Find where the given text appears and provide that cell's center as (x, y) coordinate. 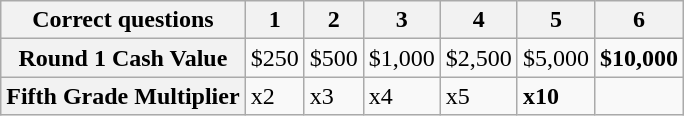
5 (556, 20)
3 (402, 20)
x10 (556, 96)
x3 (334, 96)
4 (478, 20)
$1,000 (402, 58)
$250 (274, 58)
6 (638, 20)
$10,000 (638, 58)
$500 (334, 58)
$5,000 (556, 58)
x2 (274, 96)
x4 (402, 96)
1 (274, 20)
Round 1 Cash Value (123, 58)
2 (334, 20)
x5 (478, 96)
Fifth Grade Multiplier (123, 96)
$2,500 (478, 58)
Correct questions (123, 20)
